Scan for the cell matching the given text and deliver its (X, Y) coordinate at center. 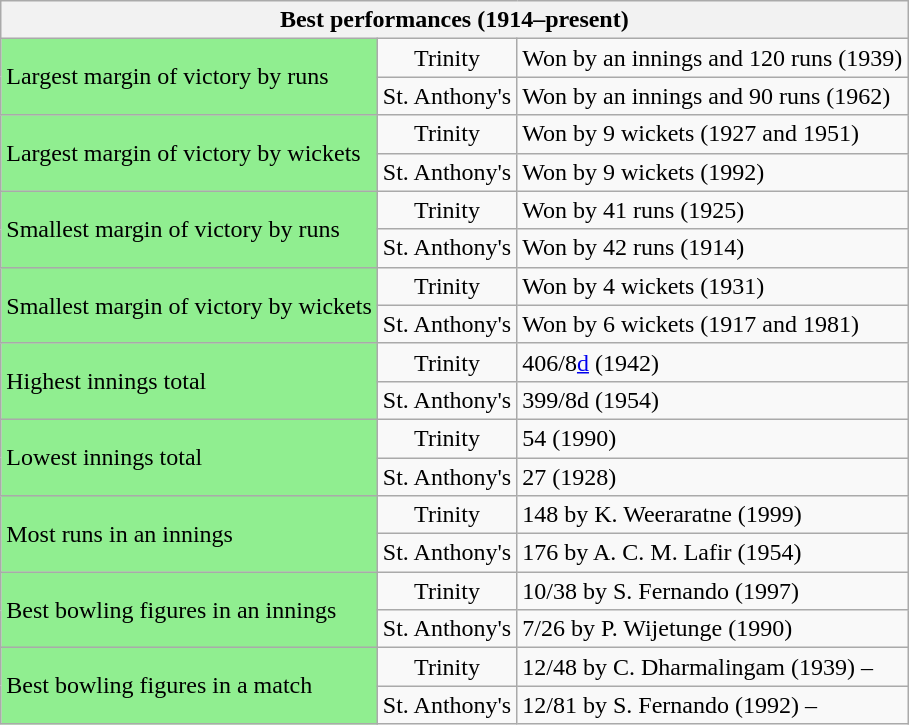
Won by 4 wickets (1931) (712, 286)
Smallest margin of victory by wickets (190, 305)
Won by an innings and 120 runs (1939) (712, 58)
399/8d (1954) (712, 400)
Won by an innings and 90 runs (1962) (712, 96)
Best bowling figures in an innings (190, 610)
Best bowling figures in a match (190, 686)
148 by K. Weeraratne (1999) (712, 515)
12/48 by C. Dharmalingam (1939) – (712, 667)
Largest margin of victory by runs (190, 77)
7/26 by P. Wijetunge (1990) (712, 629)
Lowest innings total (190, 457)
12/81 by S. Fernando (1992) – (712, 705)
406/8d (1942) (712, 362)
27 (1928) (712, 477)
Highest innings total (190, 381)
10/38 by S. Fernando (1997) (712, 591)
Won by 9 wickets (1927 and 1951) (712, 134)
Most runs in an innings (190, 534)
Won by 6 wickets (1917 and 1981) (712, 324)
Best performances (1914–present) (454, 20)
176 by A. C. M. Lafir (1954) (712, 553)
54 (1990) (712, 438)
Largest margin of victory by wickets (190, 153)
Smallest margin of victory by runs (190, 229)
Won by 41 runs (1925) (712, 210)
Won by 9 wickets (1992) (712, 172)
Won by 42 runs (1914) (712, 248)
